Scan for the cell matching the given text and deliver its (X, Y) coordinate at center. 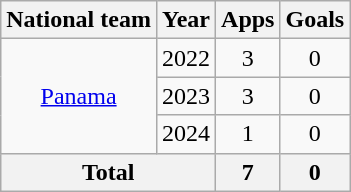
2022 (186, 58)
Panama (79, 96)
1 (248, 134)
7 (248, 172)
National team (79, 20)
Total (108, 172)
Apps (248, 20)
Goals (315, 20)
2024 (186, 134)
2023 (186, 96)
Year (186, 20)
